Pinpoint the cell where the given text exists, returning its [X, Y] midpoint coordinate. 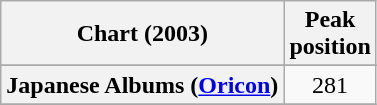
Peakposition [330, 34]
Japanese Albums (Oricon) [142, 85]
281 [330, 85]
Chart (2003) [142, 34]
